Provide the (x, y) coordinate of the cell's center where the given text is located.  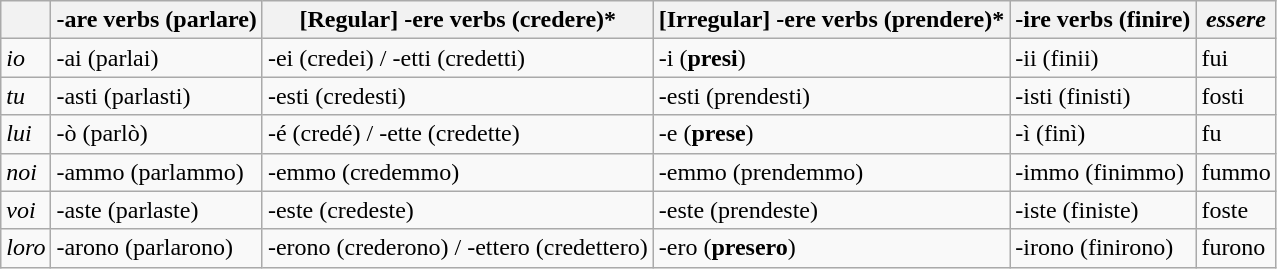
loro (26, 248)
-esti (prendesti) (832, 96)
fui (1236, 58)
noi (26, 172)
-i (presi) (832, 58)
-irono (finirono) (1103, 248)
-immo (finimmo) (1103, 172)
-iste (finiste) (1103, 210)
voi (26, 210)
-emmo (credemmo) (458, 172)
-ero (presero) (832, 248)
-ò (parlò) (156, 134)
[Irregular] -ere verbs (prendere)* (832, 20)
fu (1236, 134)
-e (prese) (832, 134)
fummo (1236, 172)
-ii (finii) (1103, 58)
io (26, 58)
-are verbs (parlare) (156, 20)
-ammo (parlammo) (156, 172)
-arono (parlarono) (156, 248)
furono (1236, 248)
-ire verbs (finire) (1103, 20)
-asti (parlasti) (156, 96)
-este (prendeste) (832, 210)
tu (26, 96)
-é (credé) / -ette (credette) (458, 134)
essere (1236, 20)
-ai (parlai) (156, 58)
-ì (finì) (1103, 134)
-esti (credesti) (458, 96)
fosti (1236, 96)
-ei (credei) / -etti (credetti) (458, 58)
-emmo (prendemmo) (832, 172)
lui (26, 134)
foste (1236, 210)
-este (credeste) (458, 210)
[Regular] -ere verbs (credere)* (458, 20)
-aste (parlaste) (156, 210)
-erono (crederono) / -ettero (credettero) (458, 248)
-isti (finisti) (1103, 96)
